Find where the given text appears and provide that cell's center as [X, Y] coordinate. 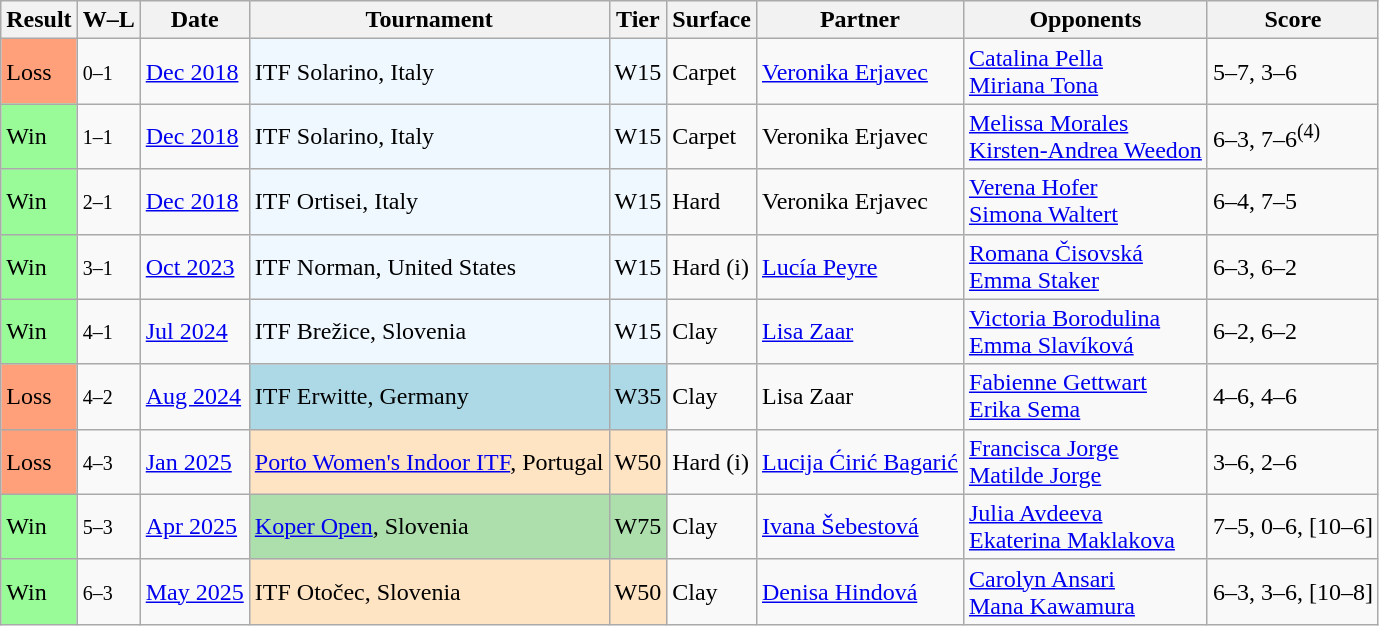
Romana Čisovská Emma Staker [1085, 266]
6–3 [108, 592]
ITF Norman, United States [429, 266]
5–7, 3–6 [1292, 72]
Tournament [429, 20]
W75 [638, 526]
Denisa Hindová [860, 592]
Jul 2024 [194, 332]
Surface [712, 20]
Catalina Pella Miriana Tona [1085, 72]
Jan 2025 [194, 462]
ITF Brežice, Slovenia [429, 332]
Julia Avdeeva Ekaterina Maklakova [1085, 526]
Fabienne Gettwart Erika Sema [1085, 396]
4–3 [108, 462]
Result [39, 20]
Apr 2025 [194, 526]
6–3, 3–6, [10–8] [1292, 592]
ITF Ortisei, Italy [429, 202]
Porto Women's Indoor ITF, Portugal [429, 462]
3–6, 2–6 [1292, 462]
Lucija Ćirić Bagarić [860, 462]
ITF Otočec, Slovenia [429, 592]
6–3, 7–6(4) [1292, 136]
1–1 [108, 136]
6–4, 7–5 [1292, 202]
Carolyn Ansari Mana Kawamura [1085, 592]
Francisca Jorge Matilde Jorge [1085, 462]
Date [194, 20]
6–3, 6–2 [1292, 266]
Hard [712, 202]
Tier [638, 20]
May 2025 [194, 592]
7–5, 0–6, [10–6] [1292, 526]
Koper Open, Slovenia [429, 526]
4–1 [108, 332]
Verena Hofer Simona Waltert [1085, 202]
W35 [638, 396]
Score [1292, 20]
W–L [108, 20]
0–1 [108, 72]
5–3 [108, 526]
Opponents [1085, 20]
Oct 2023 [194, 266]
6–2, 6–2 [1292, 332]
2–1 [108, 202]
Lucía Peyre [860, 266]
Victoria Borodulina Emma Slavíková [1085, 332]
4–2 [108, 396]
Partner [860, 20]
Ivana Šebestová [860, 526]
3–1 [108, 266]
ITF Erwitte, Germany [429, 396]
Aug 2024 [194, 396]
4–6, 4–6 [1292, 396]
Melissa Morales Kirsten-Andrea Weedon [1085, 136]
